Identify which cell holds the provided text, then report its [x, y] central coordinate. 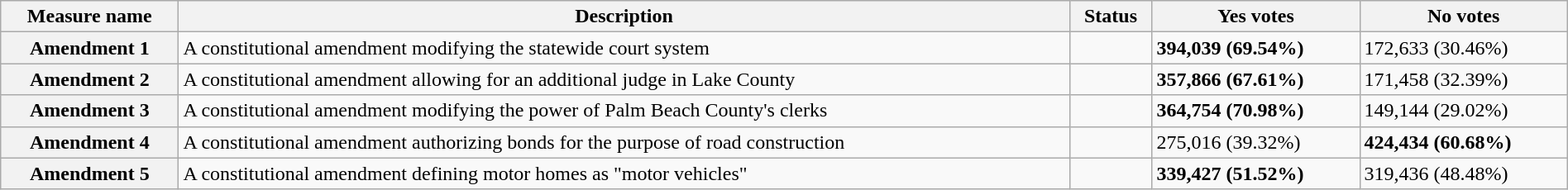
A constitutional amendment modifying the statewide court system [624, 48]
Measure name [89, 17]
No votes [1464, 17]
Amendment 2 [89, 79]
Amendment 5 [89, 173]
Amendment 3 [89, 111]
A constitutional amendment allowing for an additional judge in Lake County [624, 79]
Amendment 1 [89, 48]
364,754 (70.98%) [1255, 111]
Amendment 4 [89, 142]
424,434 (60.68%) [1464, 142]
A constitutional amendment modifying the power of Palm Beach County's clerks [624, 111]
172,633 (30.46%) [1464, 48]
A constitutional amendment authorizing bonds for the purpose of road construction [624, 142]
275,016 (39.32%) [1255, 142]
357,866 (67.61%) [1255, 79]
149,144 (29.02%) [1464, 111]
339,427 (51.52%) [1255, 173]
394,039 (69.54%) [1255, 48]
Status [1111, 17]
A constitutional amendment defining motor homes as "motor vehicles" [624, 173]
319,436 (48.48%) [1464, 173]
Description [624, 17]
Yes votes [1255, 17]
171,458 (32.39%) [1464, 79]
